Locate the cell with the specified text and output its [X, Y] center coordinate. 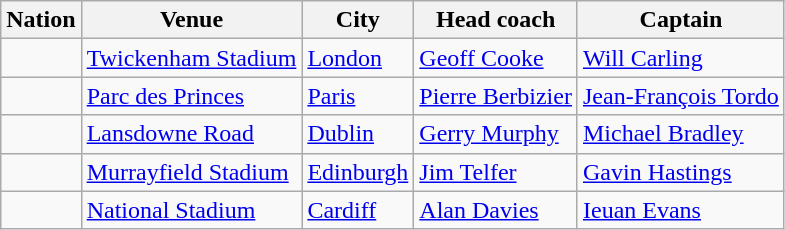
Nation [41, 20]
Alan Davies [496, 210]
Pierre Berbizier [496, 96]
Murrayfield Stadium [192, 172]
City [358, 20]
Gerry Murphy [496, 134]
Lansdowne Road [192, 134]
Head coach [496, 20]
Edinburgh [358, 172]
Gavin Hastings [680, 172]
Twickenham Stadium [192, 58]
Jean-François Tordo [680, 96]
Paris [358, 96]
Venue [192, 20]
Jim Telfer [496, 172]
Michael Bradley [680, 134]
Cardiff [358, 210]
Parc des Princes [192, 96]
London [358, 58]
Will Carling [680, 58]
Ieuan Evans [680, 210]
Captain [680, 20]
Dublin [358, 134]
Geoff Cooke [496, 58]
National Stadium [192, 210]
